Search for the cell housing the specified text and yield its [x, y] center coordinate. 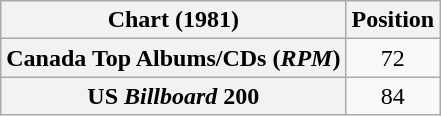
72 [393, 58]
84 [393, 96]
US Billboard 200 [174, 96]
Canada Top Albums/CDs (RPM) [174, 58]
Chart (1981) [174, 20]
Position [393, 20]
